Capture the cell that displays the provided text and extract its [X, Y] central coordinate. 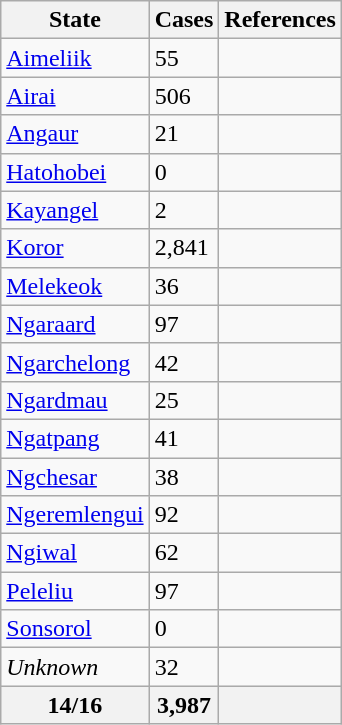
Ngchesar [75, 477]
Ngeremlengui [75, 515]
Ngatpang [75, 438]
41 [184, 438]
14/16 [75, 705]
Aimeliik [75, 58]
Kayangel [75, 210]
References [280, 20]
Angaur [75, 134]
3,987 [184, 705]
55 [184, 58]
38 [184, 477]
State [75, 20]
Peleliu [75, 591]
Airai [75, 96]
Cases [184, 20]
Unknown [75, 667]
Ngarchelong [75, 362]
32 [184, 667]
Koror [75, 248]
506 [184, 96]
2,841 [184, 248]
Melekeok [75, 286]
Ngaraard [75, 324]
Hatohobei [75, 172]
62 [184, 553]
25 [184, 400]
42 [184, 362]
Ngardmau [75, 400]
92 [184, 515]
2 [184, 210]
21 [184, 134]
36 [184, 286]
Ngiwal [75, 553]
Sonsorol [75, 629]
